For the text-containing cell, return its midpoint in [x, y] coordinate format. 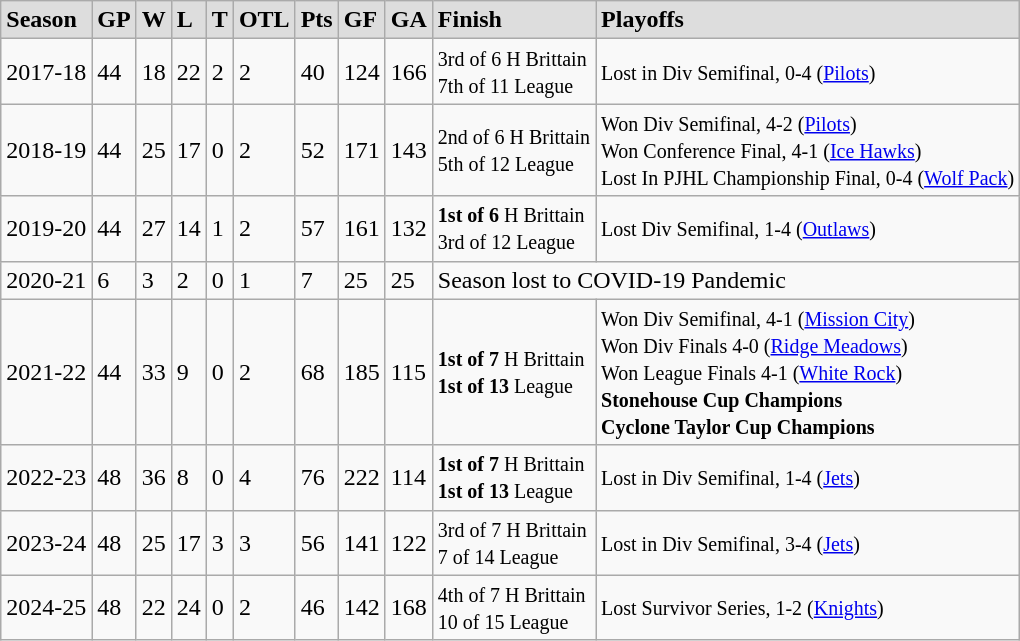
161 [362, 228]
Playoffs [808, 20]
56 [316, 542]
2018-19 [46, 150]
76 [316, 478]
33 [154, 372]
124 [362, 72]
18 [154, 72]
OTL [264, 20]
27 [154, 228]
T [220, 20]
2020-21 [46, 280]
141 [362, 542]
2022-23 [46, 478]
9 [188, 372]
2017-18 [46, 72]
14 [188, 228]
Lost in Div Semifinal, 3-4 (Jets) [808, 542]
222 [362, 478]
24 [188, 608]
8 [188, 478]
122 [408, 542]
7 [316, 280]
57 [316, 228]
Won Div Semifinal, 4-2 (Pilots) Won Conference Final, 4-1 (Ice Hawks) Lost In PJHL Championship Final, 0-4 (Wolf Pack) [808, 150]
Lost Div Semifinal, 1-4 (Outlaws) [808, 228]
Pts [316, 20]
W [154, 20]
Season lost to COVID-19 Pandemic [726, 280]
171 [362, 150]
Lost Survivor Series, 1-2 (Knights) [808, 608]
4 [264, 478]
Finish [514, 20]
40 [316, 72]
115 [408, 372]
Lost in Div Semifinal, 0-4 (Pilots) [808, 72]
2024-25 [46, 608]
36 [154, 478]
114 [408, 478]
GA [408, 20]
6 [114, 280]
168 [408, 608]
4th of 7 H Brittain 10 of 15 League [514, 608]
1st of 6 H Brittain 3rd of 12 League [514, 228]
185 [362, 372]
166 [408, 72]
Season [46, 20]
GF [362, 20]
3rd of 7 H Brittain 7 of 14 League [514, 542]
68 [316, 372]
GP [114, 20]
2023-24 [46, 542]
3rd of 6 H Brittain 7th of 11 League [514, 72]
2nd of 6 H Brittain 5th of 12 League [514, 150]
2021-22 [46, 372]
52 [316, 150]
142 [362, 608]
143 [408, 150]
L [188, 20]
2019-20 [46, 228]
46 [316, 608]
Lost in Div Semifinal, 1-4 (Jets) [808, 478]
132 [408, 228]
